Scan for the cell matching the given text and deliver its (X, Y) coordinate at center. 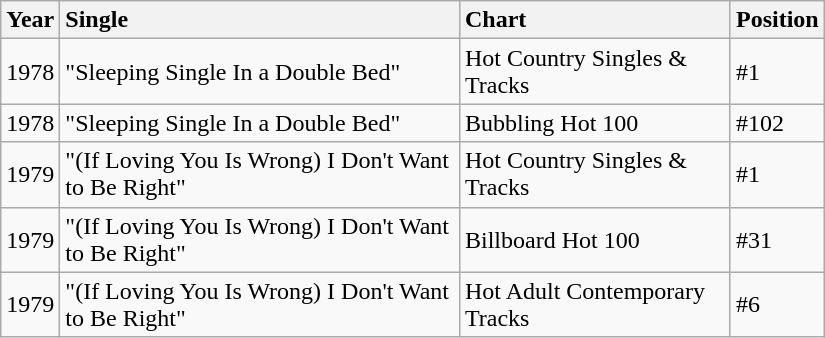
Position (777, 20)
Billboard Hot 100 (594, 240)
Year (30, 20)
#31 (777, 240)
Single (260, 20)
#6 (777, 304)
#102 (777, 123)
Hot Adult Contemporary Tracks (594, 304)
Bubbling Hot 100 (594, 123)
Chart (594, 20)
